Scan for the cell matching the given text and deliver its [x, y] coordinate at center. 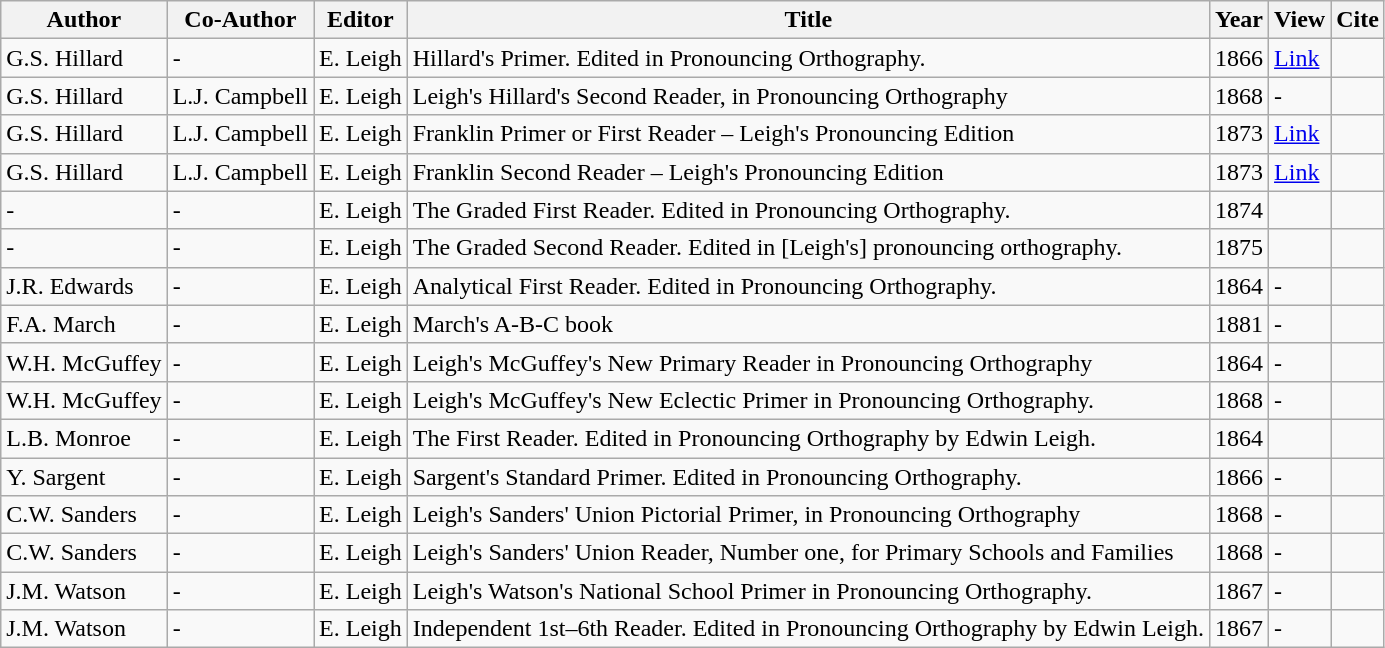
Cite [1358, 20]
F.A. March [84, 324]
1874 [1238, 210]
The Graded Second Reader. Edited in [Leigh's] pronouncing orthography. [808, 248]
The Graded First Reader. Edited in Pronouncing Orthography. [808, 210]
March's A-B-C book [808, 324]
Franklin Second Reader – Leigh's Pronouncing Edition [808, 172]
Title [808, 20]
Author [84, 20]
Co-Author [240, 20]
Y. Sargent [84, 477]
1881 [1238, 324]
J.R. Edwards [84, 286]
Hillard's Primer. Edited in Pronouncing Orthography. [808, 58]
Leigh's McGuffey's New Primary Reader in Pronouncing Orthography [808, 362]
Franklin Primer or First Reader – Leigh's Pronouncing Edition [808, 134]
1875 [1238, 248]
Year [1238, 20]
Leigh's Sanders' Union Pictorial Primer, in Pronouncing Orthography [808, 515]
Independent 1st–6th Reader. Edited in Pronouncing Orthography by Edwin Leigh. [808, 629]
Leigh's McGuffey's New Eclectic Primer in Pronouncing Orthography. [808, 400]
Leigh's Hillard's Second Reader, in Pronouncing Orthography [808, 96]
Analytical First Reader. Edited in Pronouncing Orthography. [808, 286]
Leigh's Sanders' Union Reader, Number one, for Primary Schools and Families [808, 553]
L.B. Monroe [84, 438]
The First Reader. Edited in Pronouncing Orthography by Edwin Leigh. [808, 438]
View [1300, 20]
Sargent's Standard Primer. Edited in Pronouncing Orthography. [808, 477]
Leigh's Watson's National School Primer in Pronouncing Orthography. [808, 591]
Editor [361, 20]
